Identify which cell holds the provided text, then report its (X, Y) central coordinate. 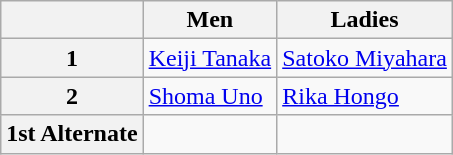
1st Alternate (72, 134)
Satoko Miyahara (365, 58)
Rika Hongo (365, 96)
Shoma Uno (210, 96)
2 (72, 96)
Keiji Tanaka (210, 58)
Ladies (365, 20)
1 (72, 58)
Men (210, 20)
